Output the (x, y) coordinate of the center of the cell containing the given text.  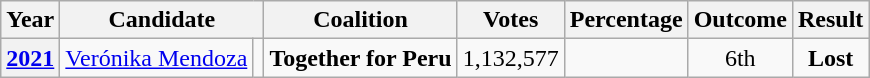
Verónika Mendoza (156, 58)
2021 (30, 58)
Result (830, 20)
Outcome (740, 20)
Year (30, 20)
Lost (830, 58)
Votes (510, 20)
6th (740, 58)
Candidate (162, 20)
Coalition (360, 20)
Together for Peru (360, 58)
1,132,577 (510, 58)
Percentage (626, 20)
